Output the (x, y) coordinate of the center of the cell containing the given text.  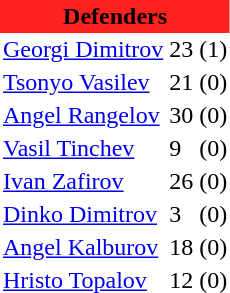
Georgi Dimitrov (83, 50)
Ivan Zafirov (83, 182)
18 (181, 248)
(1) (213, 50)
30 (181, 116)
Vasil Tinchev (83, 148)
3 (181, 214)
Angel Kalburov (83, 248)
Tsonyo Vasilev (83, 82)
21 (181, 82)
9 (181, 148)
Angel Rangelov (83, 116)
26 (181, 182)
Defenders (115, 16)
Dinko Dimitrov (83, 214)
23 (181, 50)
